Find where the given text appears and provide that cell's center as (X, Y) coordinate. 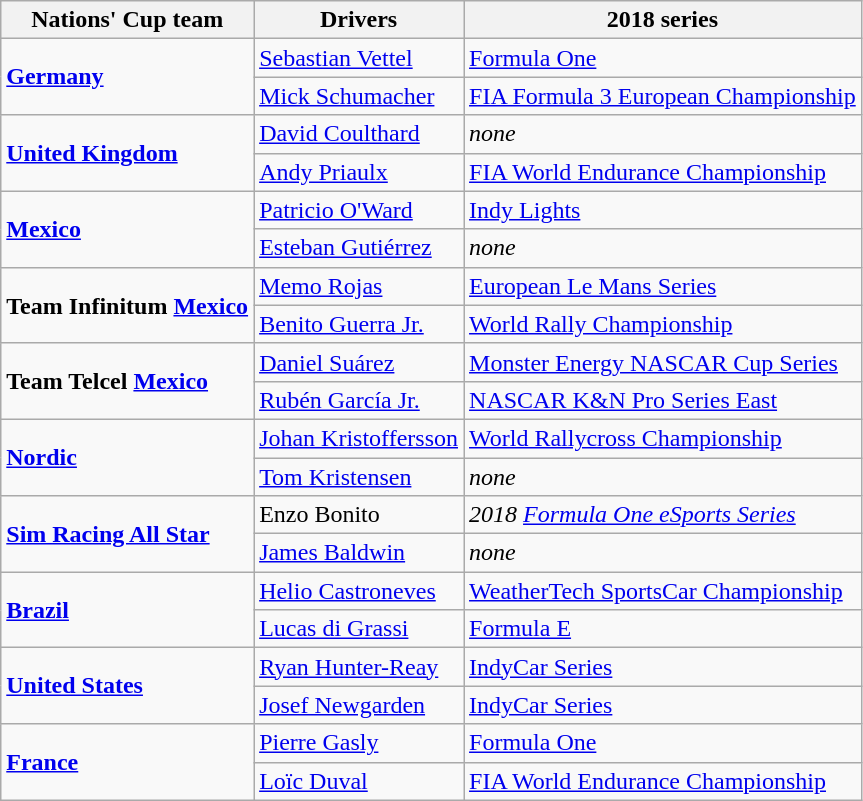
Josef Newgarden (359, 705)
2018 Formula One eSports Series (663, 515)
Nordic (128, 457)
Lucas di Grassi (359, 629)
Sim Racing All Star (128, 534)
Ryan Hunter-Reay (359, 667)
Drivers (359, 20)
James Baldwin (359, 553)
World Rally Championship (663, 324)
Team Telcel Mexico (128, 381)
Esteban Gutiérrez (359, 248)
Monster Energy NASCAR Cup Series (663, 362)
Indy Lights (663, 210)
Andy Priaulx (359, 172)
Germany (128, 77)
Johan Kristoffersson (359, 438)
Enzo Bonito (359, 515)
Mick Schumacher (359, 96)
European Le Mans Series (663, 286)
Formula E (663, 629)
Daniel Suárez (359, 362)
Mexico (128, 229)
FIA Formula 3 European Championship (663, 96)
WeatherTech SportsCar Championship (663, 591)
Brazil (128, 610)
Pierre Gasly (359, 743)
Benito Guerra Jr. (359, 324)
United States (128, 686)
Team Infinitum Mexico (128, 305)
Memo Rojas (359, 286)
United Kingdom (128, 153)
World Rallycross Championship (663, 438)
2018 series (663, 20)
David Coulthard (359, 134)
Sebastian Vettel (359, 58)
Nations' Cup team (128, 20)
Rubén García Jr. (359, 400)
Helio Castroneves (359, 591)
Loïc Duval (359, 781)
NASCAR K&N Pro Series East (663, 400)
Tom Kristensen (359, 477)
Patricio O'Ward (359, 210)
France (128, 762)
